Return [X, Y] of the center of cell containing provided text 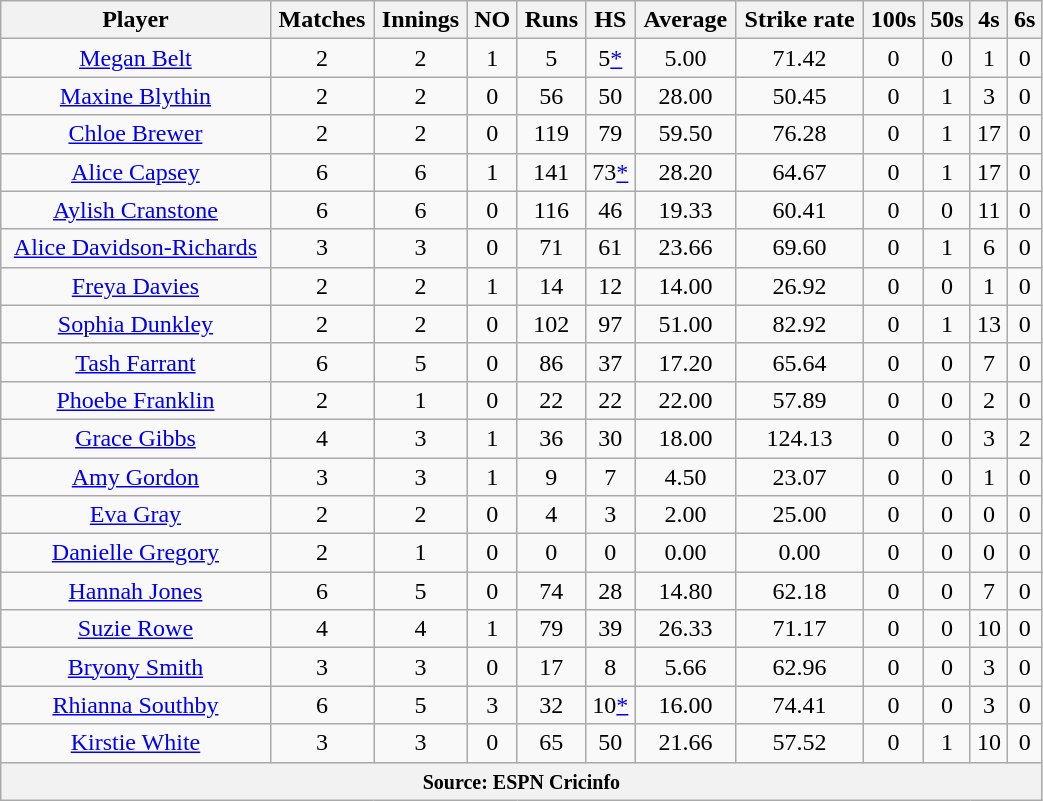
37 [610, 362]
Source: ESPN Cricinfo [522, 781]
26.33 [685, 629]
25.00 [799, 515]
Innings [421, 20]
18.00 [685, 438]
28.20 [685, 172]
5* [610, 58]
71 [551, 248]
Kirstie White [136, 743]
9 [551, 477]
8 [610, 667]
21.66 [685, 743]
Megan Belt [136, 58]
Eva Gray [136, 515]
Danielle Gregory [136, 553]
Strike rate [799, 20]
Freya Davies [136, 286]
71.42 [799, 58]
Alice Capsey [136, 172]
HS [610, 20]
Average [685, 20]
28 [610, 591]
74 [551, 591]
28.00 [685, 96]
124.13 [799, 438]
57.52 [799, 743]
Tash Farrant [136, 362]
36 [551, 438]
59.50 [685, 134]
65 [551, 743]
Bryony Smith [136, 667]
Runs [551, 20]
62.18 [799, 591]
14.80 [685, 591]
32 [551, 705]
30 [610, 438]
Amy Gordon [136, 477]
61 [610, 248]
14.00 [685, 286]
Grace Gibbs [136, 438]
11 [988, 210]
23.07 [799, 477]
26.92 [799, 286]
17.20 [685, 362]
5.00 [685, 58]
10* [610, 705]
71.17 [799, 629]
16.00 [685, 705]
51.00 [685, 324]
Phoebe Franklin [136, 400]
50.45 [799, 96]
62.96 [799, 667]
76.28 [799, 134]
56 [551, 96]
119 [551, 134]
141 [551, 172]
Rhianna Southby [136, 705]
2.00 [685, 515]
Alice Davidson-Richards [136, 248]
4s [988, 20]
5.66 [685, 667]
Hannah Jones [136, 591]
14 [551, 286]
60.41 [799, 210]
82.92 [799, 324]
19.33 [685, 210]
4.50 [685, 477]
6s [1025, 20]
Chloe Brewer [136, 134]
Sophia Dunkley [136, 324]
97 [610, 324]
12 [610, 286]
Aylish Cranstone [136, 210]
69.60 [799, 248]
Maxine Blythin [136, 96]
116 [551, 210]
22.00 [685, 400]
73* [610, 172]
65.64 [799, 362]
50s [946, 20]
64.67 [799, 172]
Suzie Rowe [136, 629]
Matches [322, 20]
102 [551, 324]
74.41 [799, 705]
57.89 [799, 400]
39 [610, 629]
86 [551, 362]
46 [610, 210]
Player [136, 20]
100s [894, 20]
23.66 [685, 248]
13 [988, 324]
NO [492, 20]
